For the text-containing cell, return its midpoint in [x, y] coordinate format. 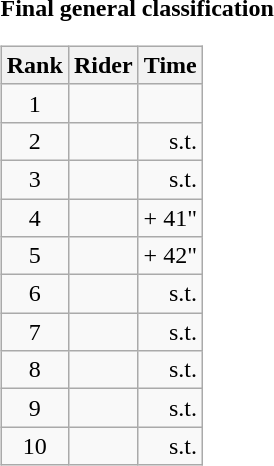
4 [34, 217]
2 [34, 141]
Time [170, 65]
7 [34, 332]
1 [34, 103]
5 [34, 256]
+ 42" [170, 256]
3 [34, 179]
Rider [103, 65]
Rank [34, 65]
6 [34, 294]
10 [34, 446]
+ 41" [170, 217]
8 [34, 370]
9 [34, 408]
